Capture the cell that displays the provided text and extract its [x, y] central coordinate. 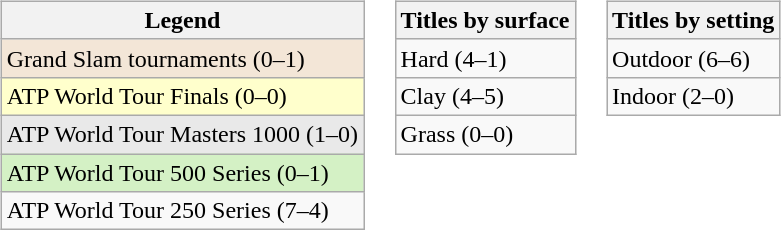
Outdoor (6–6) [694, 58]
ATP World Tour 250 Series (7–4) [182, 211]
Indoor (2–0) [694, 96]
ATP World Tour Masters 1000 (1–0) [182, 134]
ATP World Tour Finals (0–0) [182, 96]
Grand Slam tournaments (0–1) [182, 58]
Hard (4–1) [485, 58]
Clay (4–5) [485, 96]
Grass (0–0) [485, 134]
Titles by setting [694, 20]
Legend [182, 20]
ATP World Tour 500 Series (0–1) [182, 173]
Titles by surface [485, 20]
